Capture the cell that displays the provided text and extract its (x, y) central coordinate. 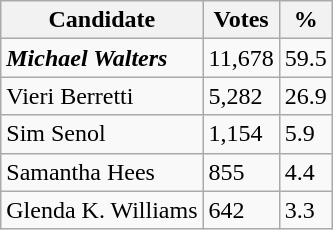
4.4 (306, 172)
Sim Senol (102, 134)
% (306, 20)
26.9 (306, 96)
855 (241, 172)
11,678 (241, 58)
Vieri Berretti (102, 96)
Candidate (102, 20)
5,282 (241, 96)
1,154 (241, 134)
642 (241, 210)
Michael Walters (102, 58)
Samantha Hees (102, 172)
3.3 (306, 210)
Glenda K. Williams (102, 210)
5.9 (306, 134)
59.5 (306, 58)
Votes (241, 20)
